Return the (X, Y) coordinate for the center point of the cell that contains the specified text.  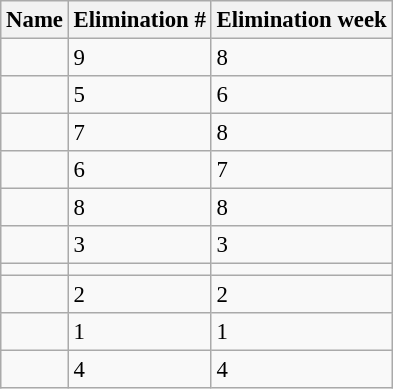
Name (35, 20)
9 (140, 58)
Elimination week (302, 20)
Elimination # (140, 20)
5 (140, 95)
